Identify which cell holds the provided text, then report its [X, Y] central coordinate. 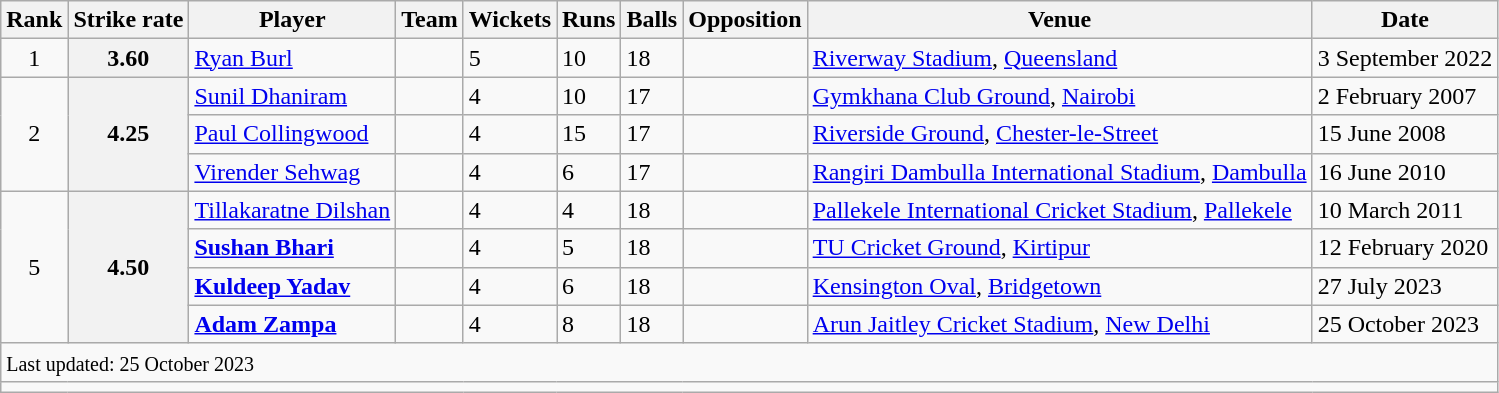
Date [1405, 20]
Riverside Ground, Chester-le-Street [1060, 134]
25 October 2023 [1405, 324]
10 March 2011 [1405, 210]
27 July 2023 [1405, 286]
2 February 2007 [1405, 96]
TU Cricket Ground, Kirtipur [1060, 248]
Venue [1060, 20]
Ryan Burl [292, 58]
Riverway Stadium, Queensland [1060, 58]
Last updated: 25 October 2023 [750, 362]
15 June 2008 [1405, 134]
15 [588, 134]
1 [34, 58]
Rank [34, 20]
Wickets [510, 20]
Player [292, 20]
2 [34, 134]
Sushan Bhari [292, 248]
Kensington Oval, Bridgetown [1060, 286]
4.25 [128, 134]
Virender Sehwag [292, 172]
Rangiri Dambulla International Stadium, Dambulla [1060, 172]
Runs [588, 20]
Arun Jaitley Cricket Stadium, New Delhi [1060, 324]
4.50 [128, 267]
Paul Collingwood [292, 134]
Adam Zampa [292, 324]
Tillakaratne Dilshan [292, 210]
Pallekele International Cricket Stadium, Pallekele [1060, 210]
3.60 [128, 58]
8 [588, 324]
3 September 2022 [1405, 58]
Team [430, 20]
Strike rate [128, 20]
12 February 2020 [1405, 248]
16 June 2010 [1405, 172]
Balls [652, 20]
Opposition [745, 20]
Kuldeep Yadav [292, 286]
Gymkhana Club Ground, Nairobi [1060, 96]
Sunil Dhaniram [292, 96]
